Search for the cell housing the specified text and yield its (x, y) center coordinate. 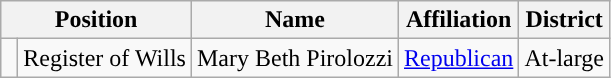
Mary Beth Pirolozzi (294, 58)
At-large (564, 58)
Name (294, 20)
Register of Wills (105, 58)
Republican (458, 58)
District (564, 20)
Affiliation (458, 20)
Position (96, 20)
